Pinpoint the cell where the given text exists, returning its [X, Y] midpoint coordinate. 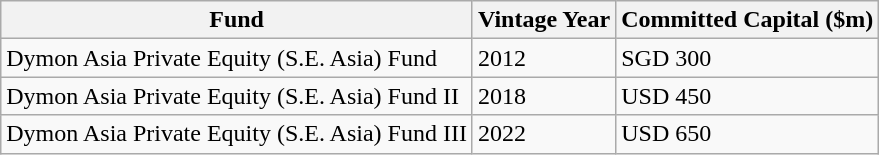
Committed Capital ($m) [748, 20]
USD 650 [748, 134]
Fund [237, 20]
Dymon Asia Private Equity (S.E. Asia) Fund III [237, 134]
2022 [544, 134]
2018 [544, 96]
USD 450 [748, 96]
Dymon Asia Private Equity (S.E. Asia) Fund [237, 58]
SGD 300 [748, 58]
Vintage Year [544, 20]
Dymon Asia Private Equity (S.E. Asia) Fund II [237, 96]
2012 [544, 58]
